Determine the (x, y) coordinate at the center of the cell enclosing the given text.  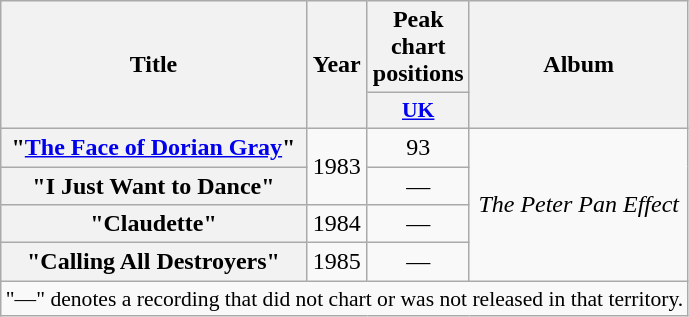
1985 (336, 262)
Year (336, 65)
UK (418, 111)
"Calling All Destroyers" (154, 262)
"The Face of Dorian Gray" (154, 147)
Peak chart positions (418, 47)
Title (154, 65)
1984 (336, 224)
Album (578, 65)
"Claudette" (154, 224)
"—" denotes a recording that did not chart or was not released in that territory. (345, 299)
"I Just Want to Dance" (154, 185)
1983 (336, 166)
93 (418, 147)
The Peter Pan Effect (578, 204)
